From the cell containing the given text, extract its center point as [x, y] coordinate. 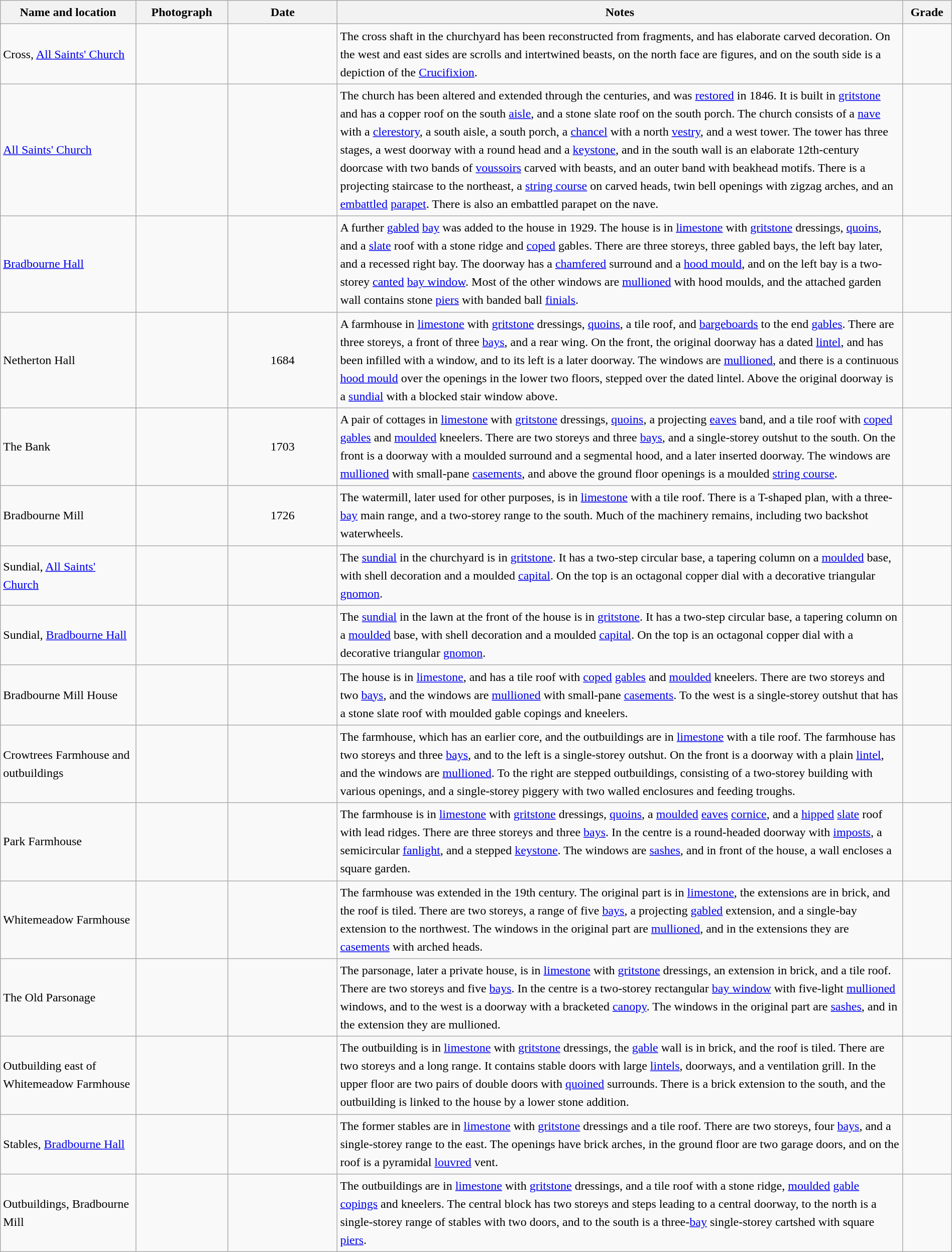
Sundial, All Saints' Church [68, 576]
Sundial, Bradbourne Hall [68, 635]
Name and location [68, 12]
1703 [283, 447]
Bradbourne Mill [68, 515]
The Old Parsonage [68, 997]
Cross, All Saints' Church [68, 54]
Park Farmhouse [68, 842]
Netherton Hall [68, 360]
Outbuilding east of Whitemeadow Farmhouse [68, 1076]
Whitemeadow Farmhouse [68, 920]
All Saints' Church [68, 150]
1684 [283, 360]
Crowtrees Farmhouse and outbuildings [68, 763]
Notes [620, 12]
Bradbourne Mill House [68, 695]
Photograph [182, 12]
1726 [283, 515]
Outbuildings, Bradbourne Mill [68, 1213]
The Bank [68, 447]
Bradbourne Hall [68, 264]
Stables, Bradbourne Hall [68, 1144]
Grade [927, 12]
Date [283, 12]
